Locate the cell with the specified text and output its [X, Y] center coordinate. 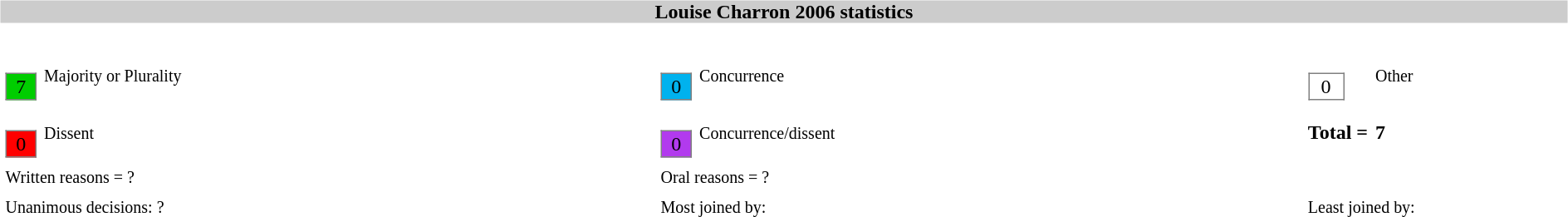
Concurrence [1000, 76]
Oral reasons = ? [981, 176]
Concurrence/dissent [1000, 132]
Majority or Plurality [349, 76]
Total = [1338, 132]
Other [1468, 76]
Louise Charron 2006 statistics [784, 12]
Written reasons = ? [330, 176]
Dissent [349, 132]
